Capture the cell that displays the provided text and extract its [X, Y] central coordinate. 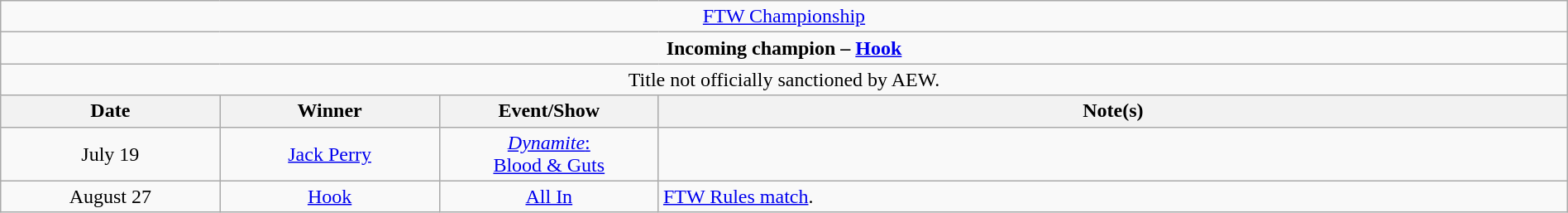
Hook [329, 196]
July 19 [111, 154]
FTW Rules match. [1113, 196]
August 27 [111, 196]
Winner [329, 111]
Dynamite:Blood & Guts [549, 154]
Incoming champion – Hook [784, 48]
Note(s) [1113, 111]
All In [549, 196]
Jack Perry [329, 154]
Title not officially sanctioned by AEW. [784, 80]
Date [111, 111]
FTW Championship [784, 17]
Event/Show [549, 111]
